Capture the cell that displays the provided text and extract its [X, Y] central coordinate. 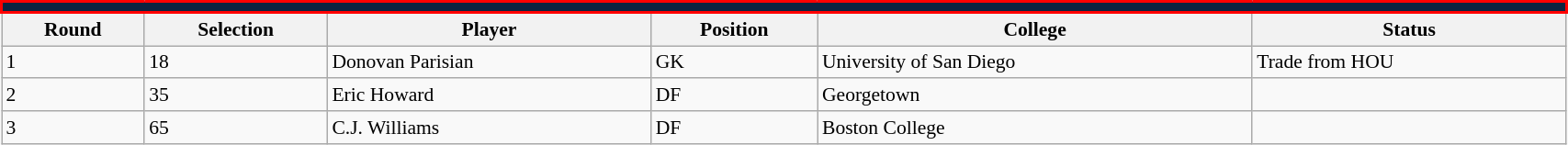
Position [735, 29]
65 [235, 128]
2 [73, 95]
35 [235, 95]
University of San Diego [1034, 62]
Selection [235, 29]
Player [489, 29]
College [1034, 29]
18 [235, 62]
Eric Howard [489, 95]
Round [73, 29]
Boston College [1034, 128]
Georgetown [1034, 95]
GK [735, 62]
C.J. Williams [489, 128]
Status [1409, 29]
1 [73, 62]
Donovan Parisian [489, 62]
Trade from HOU [1409, 62]
3 [73, 128]
